Extract the [X, Y] coordinate from the center of the cell holding the provided text.  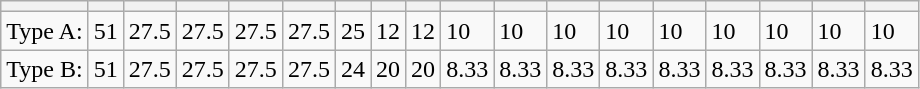
24 [352, 69]
Type B: [44, 69]
25 [352, 31]
Type A: [44, 31]
